Provide the (x, y) coordinate of the cell's center where the given text is located.  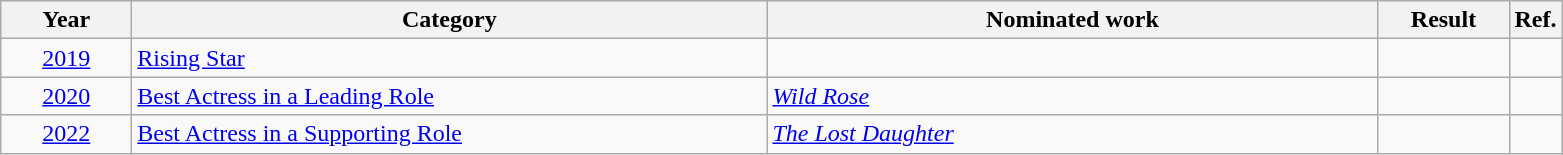
Result (1444, 20)
Category (450, 20)
2022 (66, 134)
Wild Rose (1072, 96)
Best Actress in a Supporting Role (450, 134)
Best Actress in a Leading Role (450, 96)
Ref. (1536, 20)
2019 (66, 58)
Year (66, 20)
Nominated work (1072, 20)
The Lost Daughter (1072, 134)
2020 (66, 96)
Rising Star (450, 58)
